Return the [x, y] coordinate for the center point of the cell that contains the specified text.  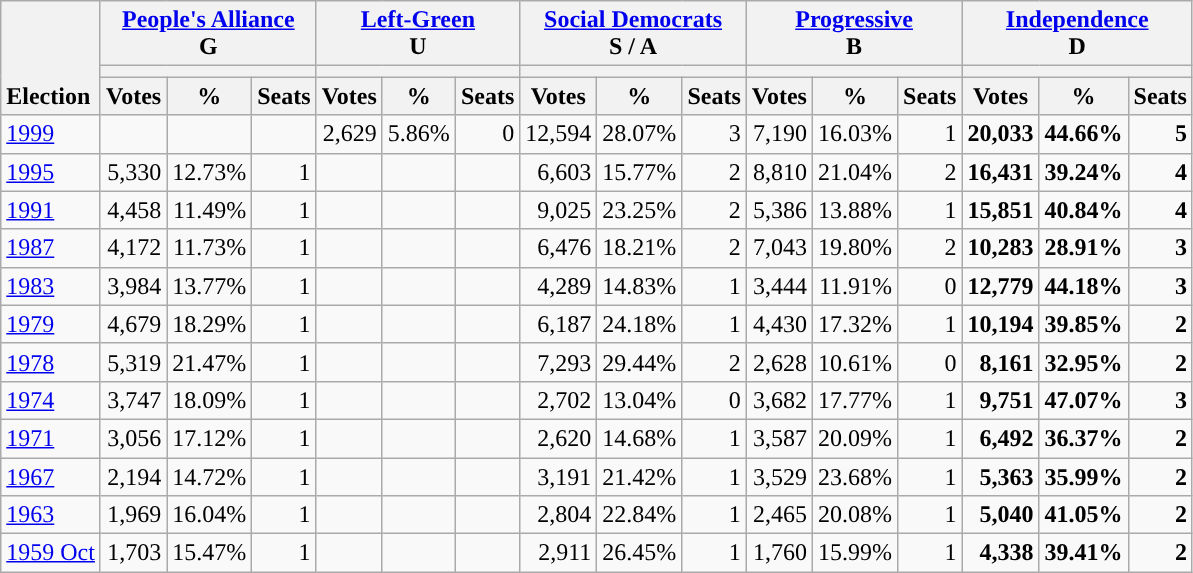
23.68% [854, 477]
21.42% [640, 477]
Election [51, 58]
1971 [51, 438]
5,330 [133, 172]
20.08% [854, 515]
11.49% [210, 210]
15.77% [640, 172]
1978 [51, 362]
IndependenceD [1078, 34]
4,289 [558, 286]
12,779 [1000, 286]
20.09% [854, 438]
3,191 [558, 477]
39.24% [1084, 172]
8,161 [1000, 362]
2,629 [349, 134]
7,293 [558, 362]
28.91% [1084, 248]
2,911 [558, 553]
Social DemocratsS / A [634, 34]
10.61% [854, 362]
17.32% [854, 324]
14.68% [640, 438]
15.47% [210, 553]
32.95% [1084, 362]
13.77% [210, 286]
5 [1160, 134]
18.09% [210, 400]
11.73% [210, 248]
19.80% [854, 248]
3,682 [779, 400]
6,603 [558, 172]
4,338 [1000, 553]
1959 Oct [51, 553]
17.12% [210, 438]
20,033 [1000, 134]
1,760 [779, 553]
47.07% [1084, 400]
2,465 [779, 515]
11.91% [854, 286]
10,194 [1000, 324]
1967 [51, 477]
13.88% [854, 210]
13.04% [640, 400]
40.84% [1084, 210]
39.41% [1084, 553]
1987 [51, 248]
15.99% [854, 553]
1,969 [133, 515]
35.99% [1084, 477]
5,386 [779, 210]
2,628 [779, 362]
1,703 [133, 553]
6,476 [558, 248]
22.84% [640, 515]
2,620 [558, 438]
9,025 [558, 210]
1979 [51, 324]
16.03% [854, 134]
8,810 [779, 172]
21.47% [210, 362]
5.86% [418, 134]
3,529 [779, 477]
2,702 [558, 400]
3,984 [133, 286]
17.77% [854, 400]
9,751 [1000, 400]
18.29% [210, 324]
People's AllianceG [208, 34]
12.73% [210, 172]
26.45% [640, 553]
3,056 [133, 438]
5,319 [133, 362]
4,679 [133, 324]
1963 [51, 515]
2,194 [133, 477]
7,190 [779, 134]
44.66% [1084, 134]
3,444 [779, 286]
10,283 [1000, 248]
1983 [51, 286]
18.21% [640, 248]
16,431 [1000, 172]
4,172 [133, 248]
7,043 [779, 248]
16.04% [210, 515]
6,492 [1000, 438]
3,747 [133, 400]
29.44% [640, 362]
36.37% [1084, 438]
14.83% [640, 286]
15,851 [1000, 210]
28.07% [640, 134]
14.72% [210, 477]
4,458 [133, 210]
21.04% [854, 172]
5,040 [1000, 515]
1974 [51, 400]
24.18% [640, 324]
1995 [51, 172]
1999 [51, 134]
6,187 [558, 324]
5,363 [1000, 477]
3,587 [779, 438]
41.05% [1084, 515]
39.85% [1084, 324]
44.18% [1084, 286]
4,430 [779, 324]
2,804 [558, 515]
Left-GreenU [418, 34]
12,594 [558, 134]
ProgressiveB [854, 34]
1991 [51, 210]
23.25% [640, 210]
